Determine the [x, y] coordinate at the center of the cell enclosing the given text.  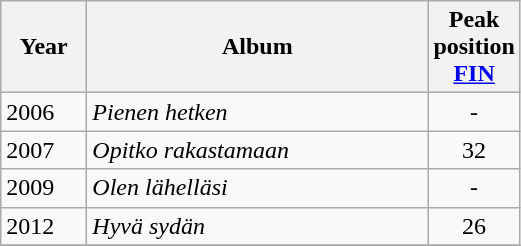
26 [474, 226]
Olen lähelläsi [258, 188]
Opitko rakastamaan [258, 150]
2009 [44, 188]
PeakpositionFIN [474, 47]
2012 [44, 226]
2007 [44, 150]
Album [258, 47]
Hyvä sydän [258, 226]
Year [44, 47]
Pienen hetken [258, 112]
2006 [44, 112]
32 [474, 150]
